Find where the given text appears and provide that cell's center as (x, y) coordinate. 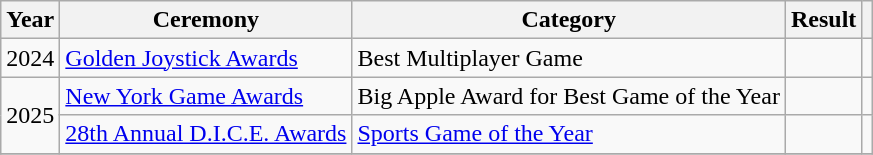
Category (568, 20)
2025 (30, 115)
Sports Game of the Year (568, 134)
Best Multiplayer Game (568, 58)
Big Apple Award for Best Game of the Year (568, 96)
Result (823, 20)
28th Annual D.I.C.E. Awards (206, 134)
2024 (30, 58)
Year (30, 20)
New York Game Awards (206, 96)
Golden Joystick Awards (206, 58)
Ceremony (206, 20)
